Search for the cell housing the specified text and yield its (x, y) center coordinate. 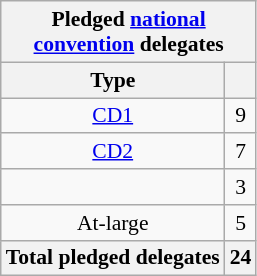
Type (113, 80)
At-large (113, 223)
Total pledged delegates (113, 258)
CD2 (113, 152)
24 (241, 258)
9 (241, 116)
Pledged nationalconvention delegates (129, 32)
5 (241, 223)
CD1 (113, 116)
3 (241, 187)
7 (241, 152)
